Extract the [X, Y] coordinate from the center of the cell holding the provided text.  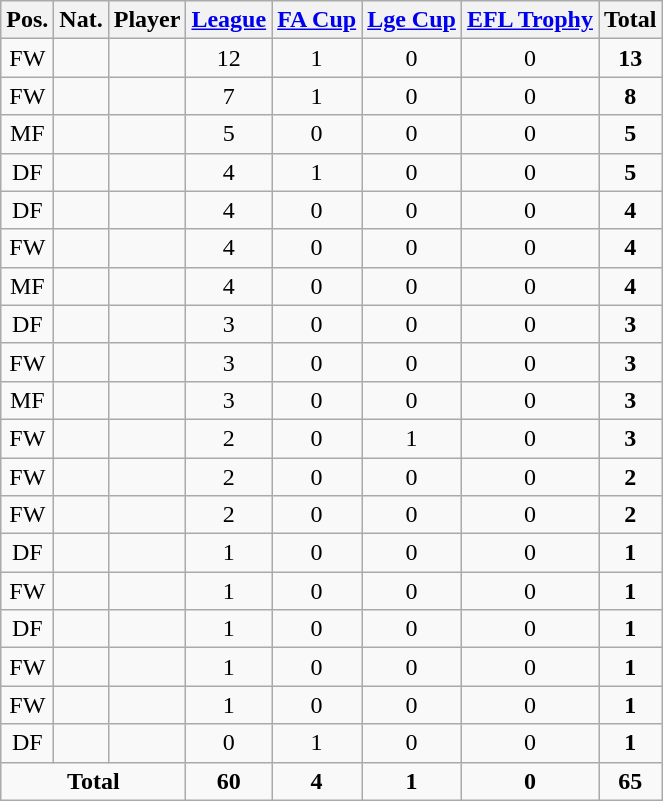
60 [229, 781]
Pos. [28, 20]
League [229, 20]
EFL Trophy [530, 20]
8 [630, 96]
FA Cup [317, 20]
Lge Cup [412, 20]
Nat. [81, 20]
65 [630, 781]
12 [229, 58]
13 [630, 58]
Player [147, 20]
7 [229, 96]
